Find where the given text appears and provide that cell's center as (x, y) coordinate. 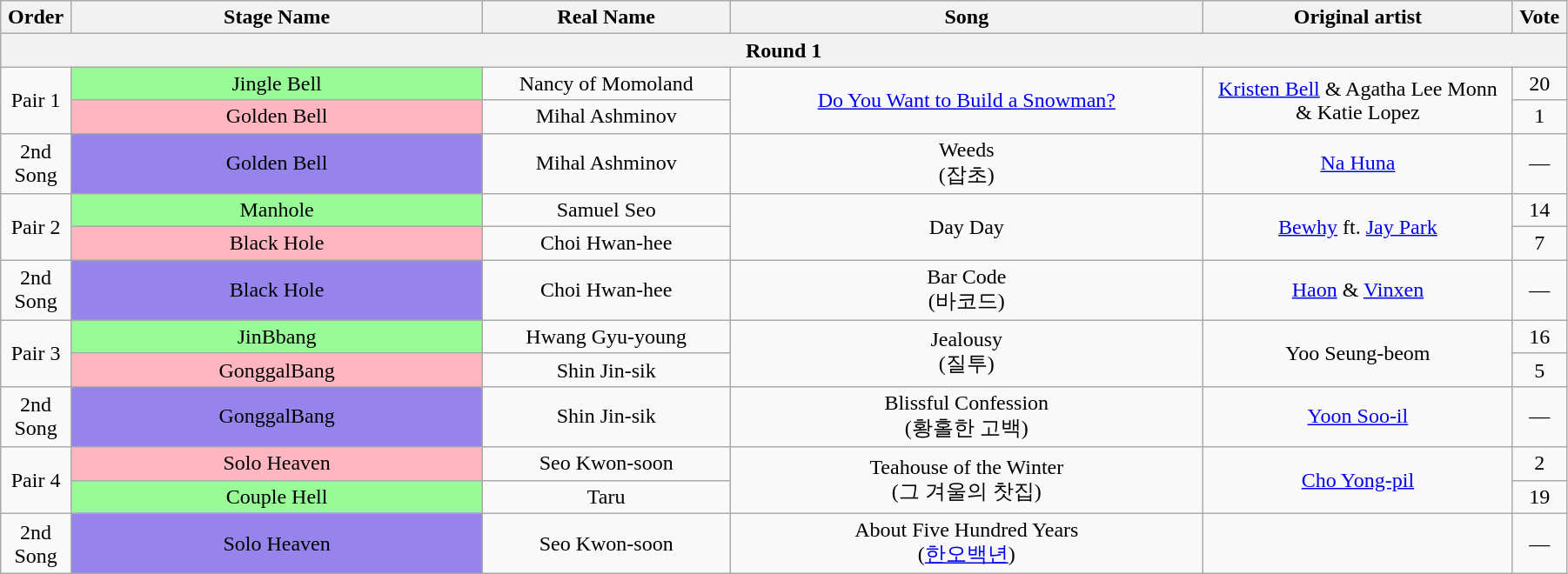
Taru (606, 497)
Jingle Bell (277, 83)
Pair 1 (37, 100)
Cho Yong-pil (1357, 480)
Blissful Confession(황홀한 고백) (967, 417)
Yoon Soo-il (1357, 417)
Order (37, 17)
7 (1540, 244)
Pair 4 (37, 480)
Vote (1540, 17)
19 (1540, 497)
Yoo Seung-beom (1357, 353)
Stage Name (277, 17)
Original artist (1357, 17)
About Five Hundred Years(한오백년) (967, 544)
1 (1540, 117)
Teahouse of the Winter(그 겨울의 찻집) (967, 480)
Weeds(잡초) (967, 164)
Nancy of Momoland (606, 83)
Pair 2 (37, 227)
Day Day (967, 227)
16 (1540, 337)
5 (1540, 370)
Hwang Gyu-young (606, 337)
2 (1540, 464)
Bewhy ft. Jay Park (1357, 227)
Couple Hell (277, 497)
20 (1540, 83)
Bar Code(바코드) (967, 290)
Real Name (606, 17)
Samuel Seo (606, 210)
Pair 3 (37, 353)
Do You Want to Build a Snowman? (967, 100)
14 (1540, 210)
Round 1 (784, 50)
Kristen Bell & Agatha Lee Monn & Katie Lopez (1357, 100)
Jealousy(질투) (967, 353)
Haon & Vinxen (1357, 290)
Manhole (277, 210)
Song (967, 17)
JinBbang (277, 337)
Na Huna (1357, 164)
